Provide the [X, Y] coordinate of the cell's center where the given text is located.  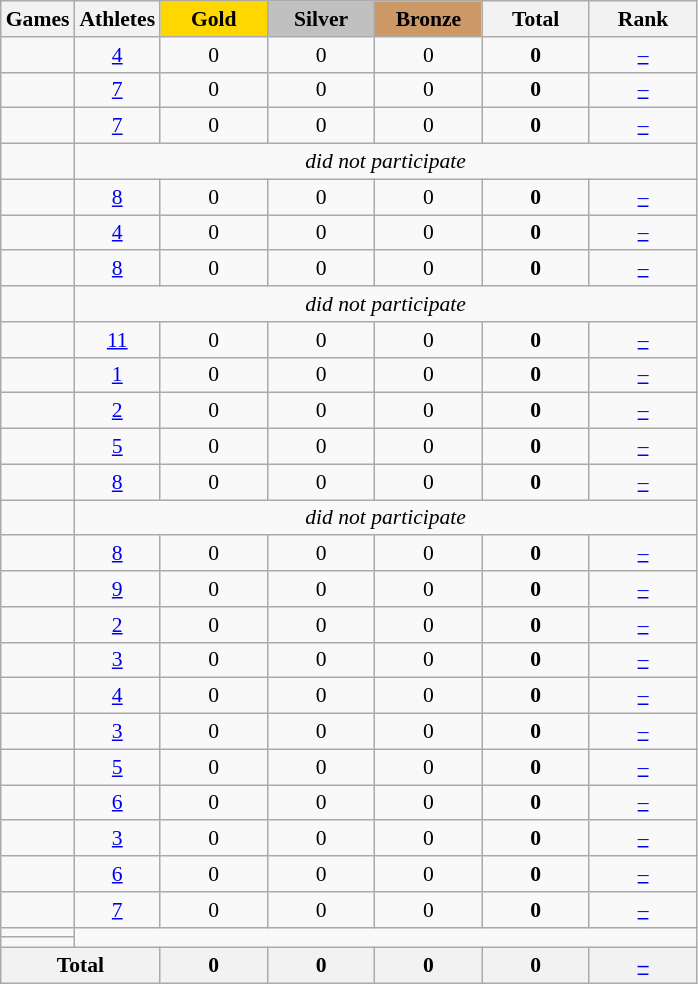
11 [117, 340]
Athletes [117, 19]
Games [38, 19]
1 [117, 375]
9 [117, 589]
Gold [214, 19]
Silver [320, 19]
Rank [642, 19]
Bronze [428, 19]
